Find where the given text appears and provide that cell's center as (x, y) coordinate. 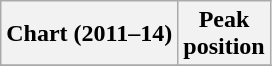
Peakposition (224, 34)
Chart (2011–14) (90, 34)
